Determine the (x, y) coordinate at the center of the cell enclosing the given text.  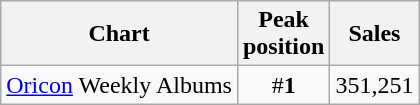
Peakposition (283, 34)
#1 (283, 85)
Sales (374, 34)
Oricon Weekly Albums (120, 85)
Chart (120, 34)
351,251 (374, 85)
